For the text-containing cell, return its midpoint in [x, y] coordinate format. 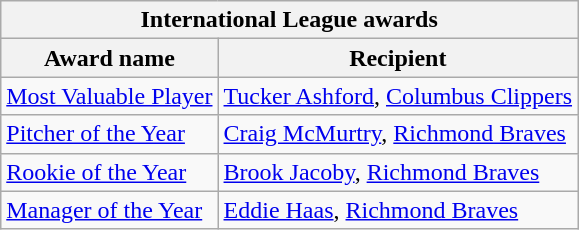
Award name [110, 58]
International League awards [290, 20]
Tucker Ashford, Columbus Clippers [398, 96]
Rookie of the Year [110, 172]
Manager of the Year [110, 210]
Brook Jacoby, Richmond Braves [398, 172]
Recipient [398, 58]
Eddie Haas, Richmond Braves [398, 210]
Pitcher of the Year [110, 134]
Most Valuable Player [110, 96]
Craig McMurtry, Richmond Braves [398, 134]
